Output the [x, y] coordinate of the center of the cell containing the given text.  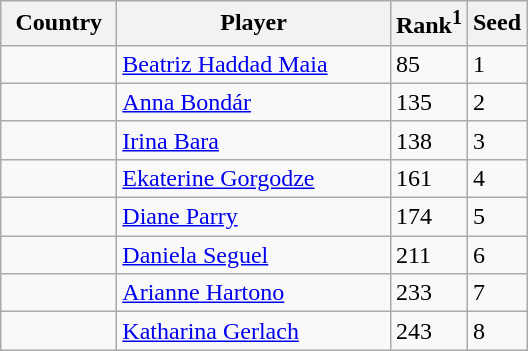
Anna Bondár [254, 102]
6 [496, 255]
Rank1 [428, 24]
211 [428, 255]
Diane Parry [254, 217]
Katharina Gerlach [254, 331]
1 [496, 64]
Seed [496, 24]
138 [428, 140]
174 [428, 217]
135 [428, 102]
Daniela Seguel [254, 255]
Beatriz Haddad Maia [254, 64]
Arianne Hartono [254, 293]
3 [496, 140]
8 [496, 331]
233 [428, 293]
Country [59, 24]
243 [428, 331]
85 [428, 64]
7 [496, 293]
Irina Bara [254, 140]
161 [428, 178]
2 [496, 102]
5 [496, 217]
4 [496, 178]
Player [254, 24]
Ekaterine Gorgodze [254, 178]
